Determine the [x, y] coordinate at the center of the cell enclosing the given text.  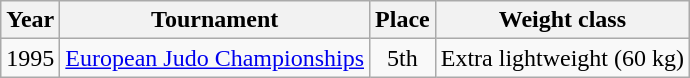
European Judo Championships [215, 58]
Weight class [562, 20]
Place [403, 20]
Tournament [215, 20]
Extra lightweight (60 kg) [562, 58]
5th [403, 58]
Year [30, 20]
1995 [30, 58]
